For the text-containing cell, return its midpoint in (x, y) coordinate format. 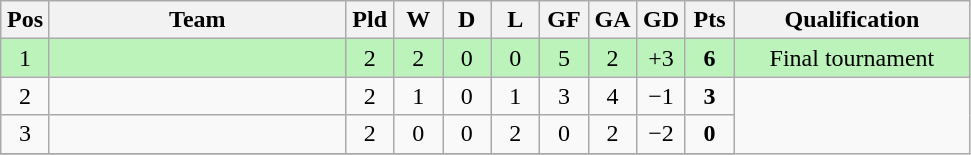
4 (612, 96)
Pos (26, 20)
Pts (710, 20)
GD (662, 20)
Pld (370, 20)
−1 (662, 96)
GF (564, 20)
Qualification (852, 20)
L (516, 20)
+3 (662, 58)
Final tournament (852, 58)
5 (564, 58)
6 (710, 58)
D (466, 20)
−2 (662, 134)
Team (197, 20)
GA (612, 20)
W (418, 20)
